Pinpoint the cell where the given text exists, returning its (x, y) midpoint coordinate. 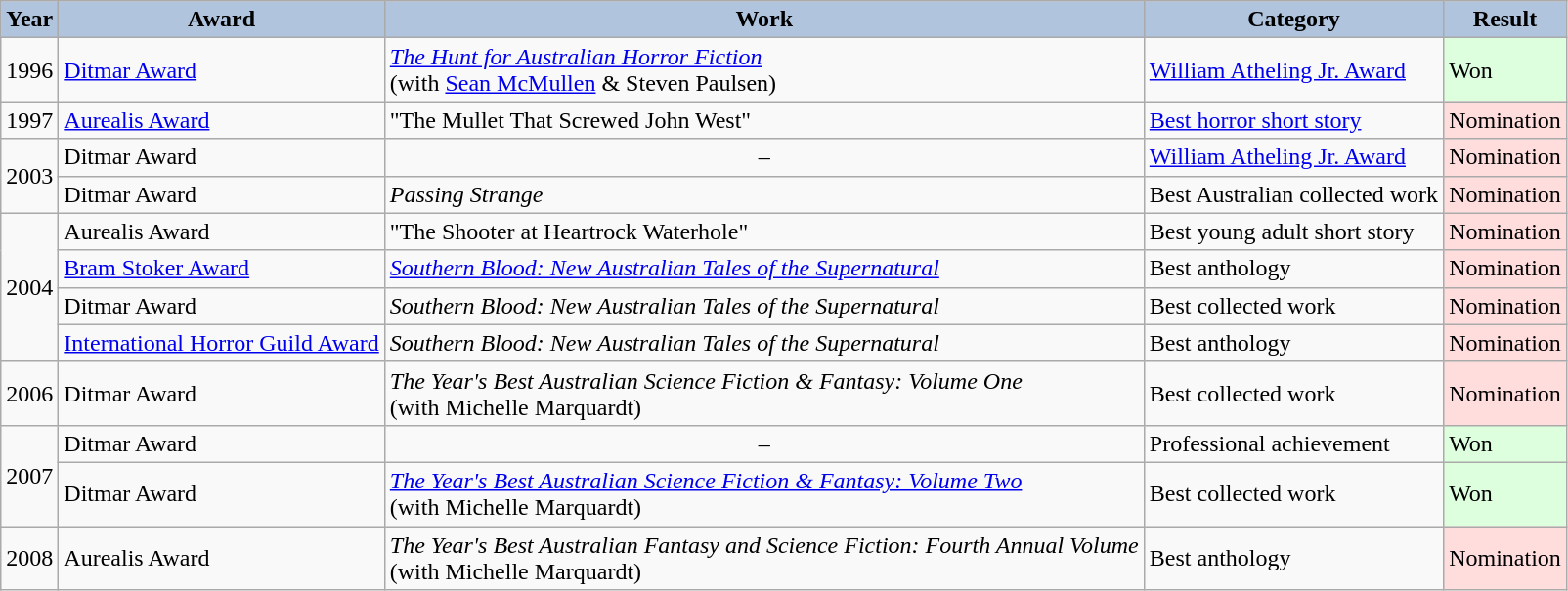
Passing Strange (764, 194)
The Year's Best Australian Science Fiction & Fantasy: Volume Two(with Michelle Marquardt) (764, 494)
Category (1293, 20)
The Year's Best Australian Science Fiction & Fantasy: Volume One(with Michelle Marquardt) (764, 393)
2008 (29, 557)
Best young adult short story (1293, 232)
2007 (29, 475)
1996 (29, 70)
"The Shooter at Heartrock Waterhole" (764, 232)
Professional achievement (1293, 443)
Year (29, 20)
2006 (29, 393)
The Hunt for Australian Horror Fiction(with Sean McMullen & Steven Paulsen) (764, 70)
Result (1505, 20)
International Horror Guild Award (221, 343)
2003 (29, 176)
"The Mullet That Screwed John West" (764, 120)
Best Australian collected work (1293, 194)
1997 (29, 120)
Bram Stoker Award (221, 269)
2004 (29, 287)
Award (221, 20)
The Year's Best Australian Fantasy and Science Fiction: Fourth Annual Volume(with Michelle Marquardt) (764, 557)
Work (764, 20)
Best horror short story (1293, 120)
